Return the (X, Y) coordinate for the center point of the cell that contains the specified text.  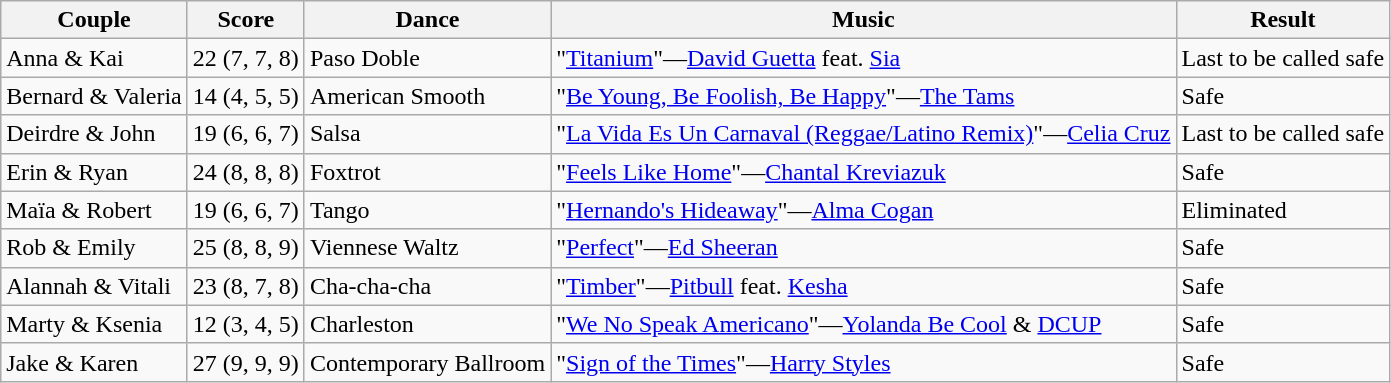
27 (9, 9, 9) (246, 362)
Contemporary Ballroom (427, 362)
Score (246, 20)
Tango (427, 210)
"Timber"—Pitbull feat. Kesha (864, 286)
Jake & Karen (94, 362)
25 (8, 8, 9) (246, 248)
"We No Speak Americano"—Yolanda Be Cool & DCUP (864, 324)
Deirdre & John (94, 134)
Charleston (427, 324)
Marty & Ksenia (94, 324)
"Titanium"—David Guetta feat. Sia (864, 58)
Music (864, 20)
23 (8, 7, 8) (246, 286)
Dance (427, 20)
Cha-cha-cha (427, 286)
Salsa (427, 134)
Couple (94, 20)
12 (3, 4, 5) (246, 324)
"Sign of the Times"—Harry Styles (864, 362)
"Hernando's Hideaway"—Alma Cogan (864, 210)
American Smooth (427, 96)
"La Vida Es Un Carnaval (Reggae/Latino Remix)"—Celia Cruz (864, 134)
Rob & Emily (94, 248)
Bernard & Valeria (94, 96)
Viennese Waltz (427, 248)
Paso Doble (427, 58)
14 (4, 5, 5) (246, 96)
Anna & Kai (94, 58)
"Be Young, Be Foolish, Be Happy"—The Tams (864, 96)
Alannah & Vitali (94, 286)
Eliminated (1283, 210)
Foxtrot (427, 172)
24 (8, 8, 8) (246, 172)
"Feels Like Home"—Chantal Kreviazuk (864, 172)
Result (1283, 20)
Maïa & Robert (94, 210)
Erin & Ryan (94, 172)
22 (7, 7, 8) (246, 58)
"Perfect"—Ed Sheeran (864, 248)
